Scan for the cell matching the given text and deliver its (X, Y) coordinate at center. 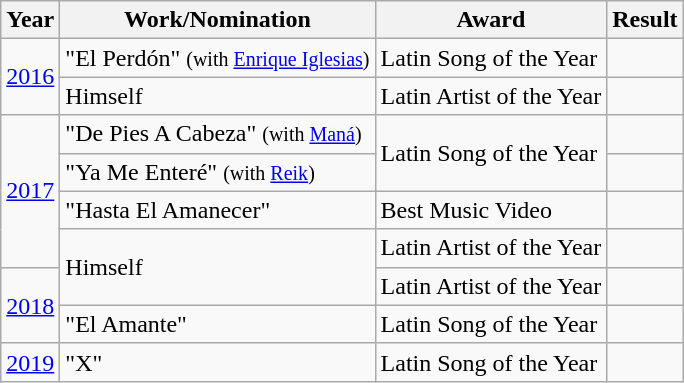
"El Amante" (218, 324)
Work/Nomination (218, 20)
2016 (30, 77)
2019 (30, 362)
2017 (30, 191)
"Hasta El Amanecer" (218, 210)
"X" (218, 362)
Best Music Video (491, 210)
Result (645, 20)
2018 (30, 305)
Award (491, 20)
Year (30, 20)
"De Pies A Cabeza" (with Maná) (218, 134)
"El Perdón" (with Enrique Iglesias) (218, 58)
"Ya Me Enteré" (with Reik) (218, 172)
